Return the (x, y) coordinate for the center point of the cell that contains the specified text.  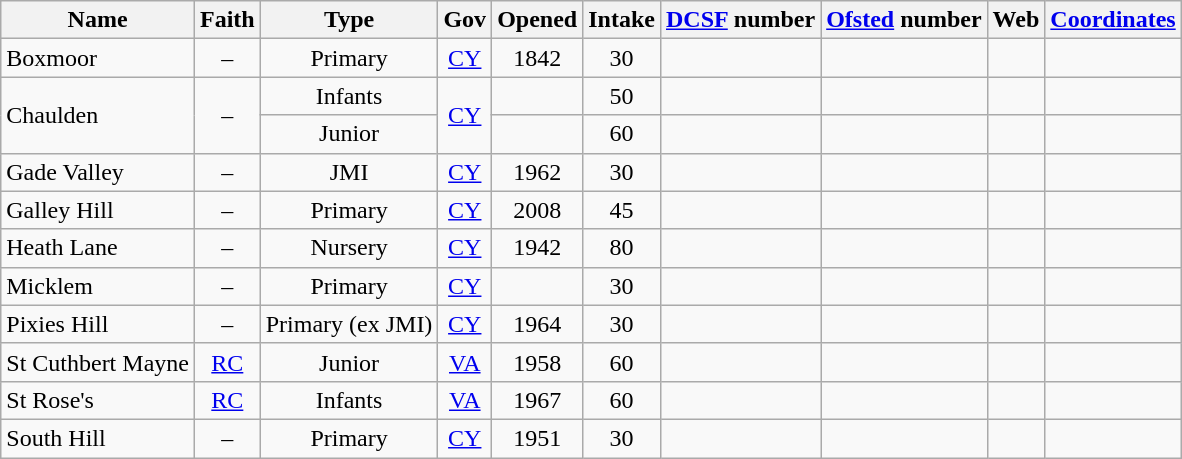
DCSF number (740, 20)
Heath Lane (98, 248)
Gade Valley (98, 172)
1942 (538, 248)
1964 (538, 324)
Opened (538, 20)
Type (349, 20)
2008 (538, 210)
Galley Hill (98, 210)
1951 (538, 438)
50 (622, 96)
Faith (227, 20)
Nursery (349, 248)
45 (622, 210)
Web (1016, 20)
Pixies Hill (98, 324)
Chaulden (98, 115)
1962 (538, 172)
Micklem (98, 286)
Ofsted number (904, 20)
Coordinates (1113, 20)
Name (98, 20)
JMI (349, 172)
St Rose's (98, 400)
Intake (622, 20)
80 (622, 248)
Boxmoor (98, 58)
Gov (465, 20)
1967 (538, 400)
South Hill (98, 438)
St Cuthbert Mayne (98, 362)
Primary (ex JMI) (349, 324)
1958 (538, 362)
1842 (538, 58)
